Identify which cell holds the provided text, then report its (X, Y) central coordinate. 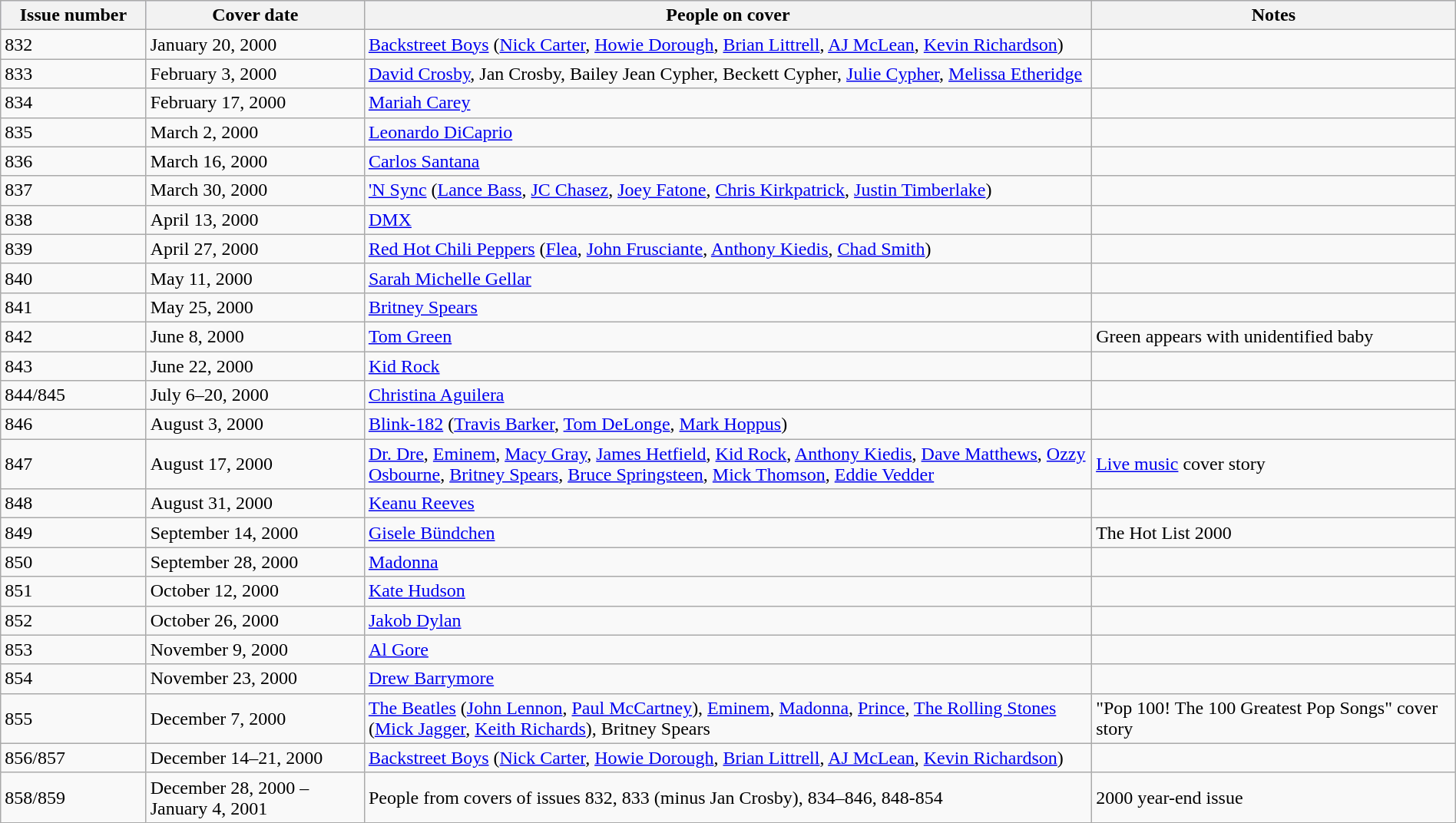
The Hot List 2000 (1274, 533)
847 (74, 464)
842 (74, 336)
849 (74, 533)
844/845 (74, 395)
Leonardo DiCaprio (728, 132)
840 (74, 278)
Carlos Santana (728, 161)
October 12, 2000 (255, 591)
Kate Hudson (728, 591)
Drew Barrymore (728, 679)
Britney Spears (728, 307)
837 (74, 190)
854 (74, 679)
February 3, 2000 (255, 74)
839 (74, 249)
May 25, 2000 (255, 307)
Sarah Michelle Gellar (728, 278)
834 (74, 103)
Gisele Bündchen (728, 533)
People on cover (728, 15)
Al Gore (728, 649)
December 7, 2000 (255, 719)
853 (74, 649)
July 6–20, 2000 (255, 395)
December 28, 2000 – January 4, 2001 (255, 797)
858/859 (74, 797)
Cover date (255, 15)
David Crosby, Jan Crosby, Bailey Jean Cypher, Beckett Cypher, Julie Cypher, Melissa Etheridge (728, 74)
October 26, 2000 (255, 620)
Issue number (74, 15)
Green appears with unidentified baby (1274, 336)
852 (74, 620)
September 14, 2000 (255, 533)
Mariah Carey (728, 103)
March 30, 2000 (255, 190)
836 (74, 161)
846 (74, 425)
The Beatles (John Lennon, Paul McCartney), Eminem, Madonna, Prince, The Rolling Stones (Mick Jagger, Keith Richards), Britney Spears (728, 719)
People from covers of issues 832, 833 (minus Jan Crosby), 834–846, 848-854 (728, 797)
November 9, 2000 (255, 649)
August 31, 2000 (255, 504)
April 13, 2000 (255, 220)
835 (74, 132)
Live music cover story (1274, 464)
841 (74, 307)
838 (74, 220)
'N Sync (Lance Bass, JC Chasez, Joey Fatone, Chris Kirkpatrick, Justin Timberlake) (728, 190)
Blink-182 (Travis Barker, Tom DeLonge, Mark Hoppus) (728, 425)
Keanu Reeves (728, 504)
February 17, 2000 (255, 103)
June 8, 2000 (255, 336)
851 (74, 591)
833 (74, 74)
May 11, 2000 (255, 278)
Christina Aguilera (728, 395)
Tom Green (728, 336)
Red Hot Chili Peppers (Flea, John Frusciante, Anthony Kiedis, Chad Smith) (728, 249)
Jakob Dylan (728, 620)
855 (74, 719)
"Pop 100! The 100 Greatest Pop Songs" cover story (1274, 719)
December 14–21, 2000 (255, 758)
August 17, 2000 (255, 464)
DMX (728, 220)
848 (74, 504)
Madonna (728, 562)
March 2, 2000 (255, 132)
June 22, 2000 (255, 366)
March 16, 2000 (255, 161)
January 20, 2000 (255, 45)
Kid Rock (728, 366)
856/857 (74, 758)
843 (74, 366)
2000 year-end issue (1274, 797)
September 28, 2000 (255, 562)
November 23, 2000 (255, 679)
850 (74, 562)
August 3, 2000 (255, 425)
Notes (1274, 15)
April 27, 2000 (255, 249)
832 (74, 45)
